Output the [X, Y] coordinate of the center of the cell containing the given text.  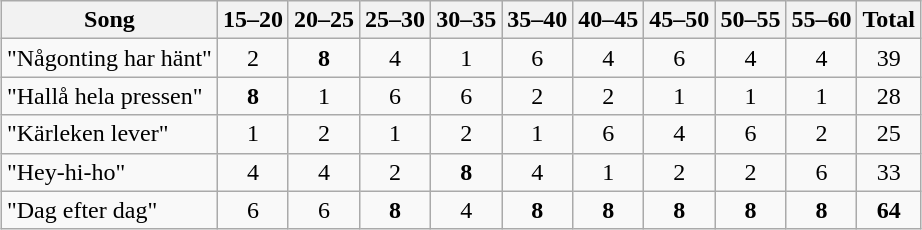
25–30 [396, 20]
Song [109, 20]
"Hallå hela pressen" [109, 96]
28 [889, 96]
"Dag efter dag" [109, 210]
20–25 [324, 20]
Total [889, 20]
"Kärleken lever" [109, 134]
45–50 [680, 20]
64 [889, 210]
33 [889, 172]
50–55 [750, 20]
40–45 [608, 20]
"Hey-hi-ho" [109, 172]
39 [889, 58]
30–35 [466, 20]
15–20 [252, 20]
55–60 [822, 20]
"Någonting har hänt" [109, 58]
25 [889, 134]
35–40 [538, 20]
